Scan for the cell matching the given text and deliver its (x, y) coordinate at center. 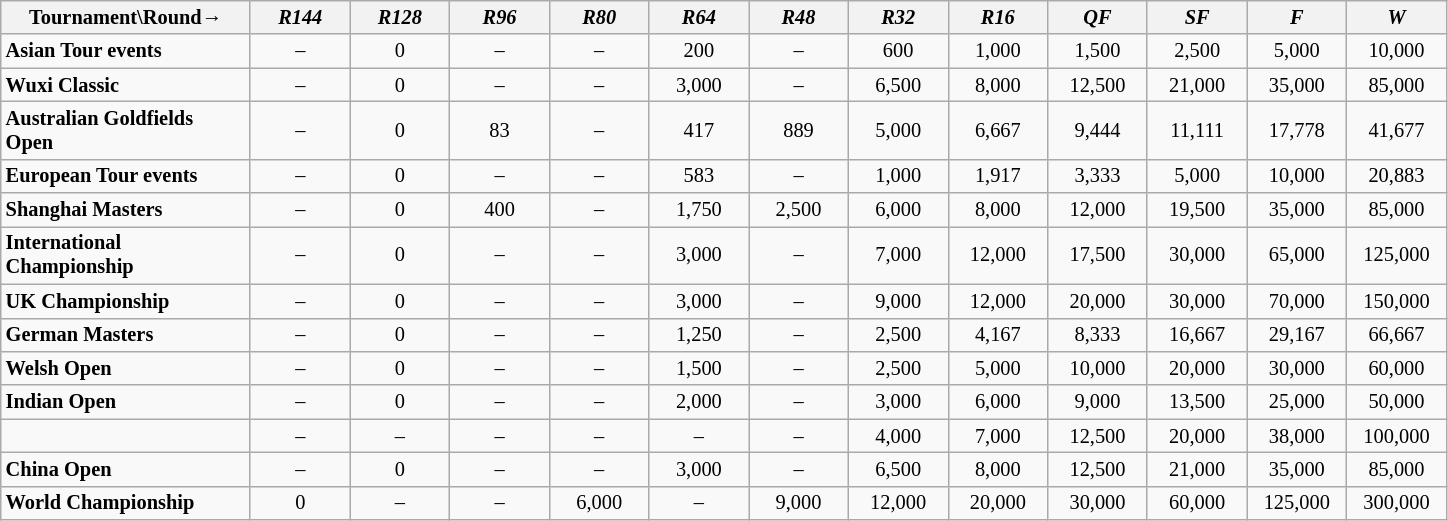
R16 (998, 17)
83 (500, 130)
13,500 (1197, 402)
25,000 (1297, 402)
6,667 (998, 130)
Australian Goldfields Open (126, 130)
2,000 (699, 402)
400 (500, 210)
Tournament\Round→ (126, 17)
R64 (699, 17)
Wuxi Classic (126, 85)
600 (898, 51)
17,778 (1297, 130)
150,000 (1397, 301)
R128 (400, 17)
1,750 (699, 210)
66,667 (1397, 335)
417 (699, 130)
3,333 (1098, 176)
100,000 (1397, 436)
11,111 (1197, 130)
F (1297, 17)
583 (699, 176)
China Open (126, 469)
QF (1098, 17)
200 (699, 51)
19,500 (1197, 210)
41,677 (1397, 130)
4,000 (898, 436)
R96 (500, 17)
Welsh Open (126, 368)
Indian Open (126, 402)
Asian Tour events (126, 51)
R144 (300, 17)
9,444 (1098, 130)
70,000 (1297, 301)
16,667 (1197, 335)
29,167 (1297, 335)
20,883 (1397, 176)
R48 (799, 17)
Shanghai Masters (126, 210)
R80 (599, 17)
4,167 (998, 335)
European Tour events (126, 176)
W (1397, 17)
1,917 (998, 176)
50,000 (1397, 402)
SF (1197, 17)
R32 (898, 17)
65,000 (1297, 255)
889 (799, 130)
International Championship (126, 255)
38,000 (1297, 436)
UK Championship (126, 301)
300,000 (1397, 503)
1,250 (699, 335)
World Championship (126, 503)
8,333 (1098, 335)
German Masters (126, 335)
17,500 (1098, 255)
